Pinpoint the cell where the given text exists, returning its [X, Y] midpoint coordinate. 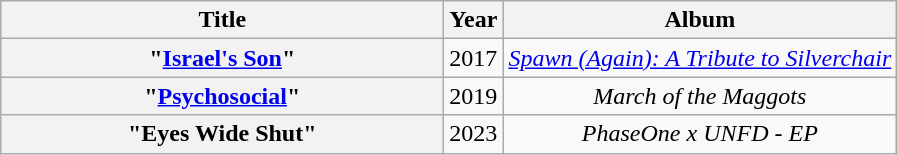
Title [222, 20]
Album [700, 20]
"Israel's Son" [222, 58]
PhaseOne x UNFD - EP [700, 134]
2017 [474, 58]
March of the Maggots [700, 96]
"Psychosocial" [222, 96]
Year [474, 20]
2019 [474, 96]
"Eyes Wide Shut" [222, 134]
Spawn (Again): A Tribute to Silverchair [700, 58]
2023 [474, 134]
